Extract the [X, Y] coordinate from the center of the cell holding the provided text.  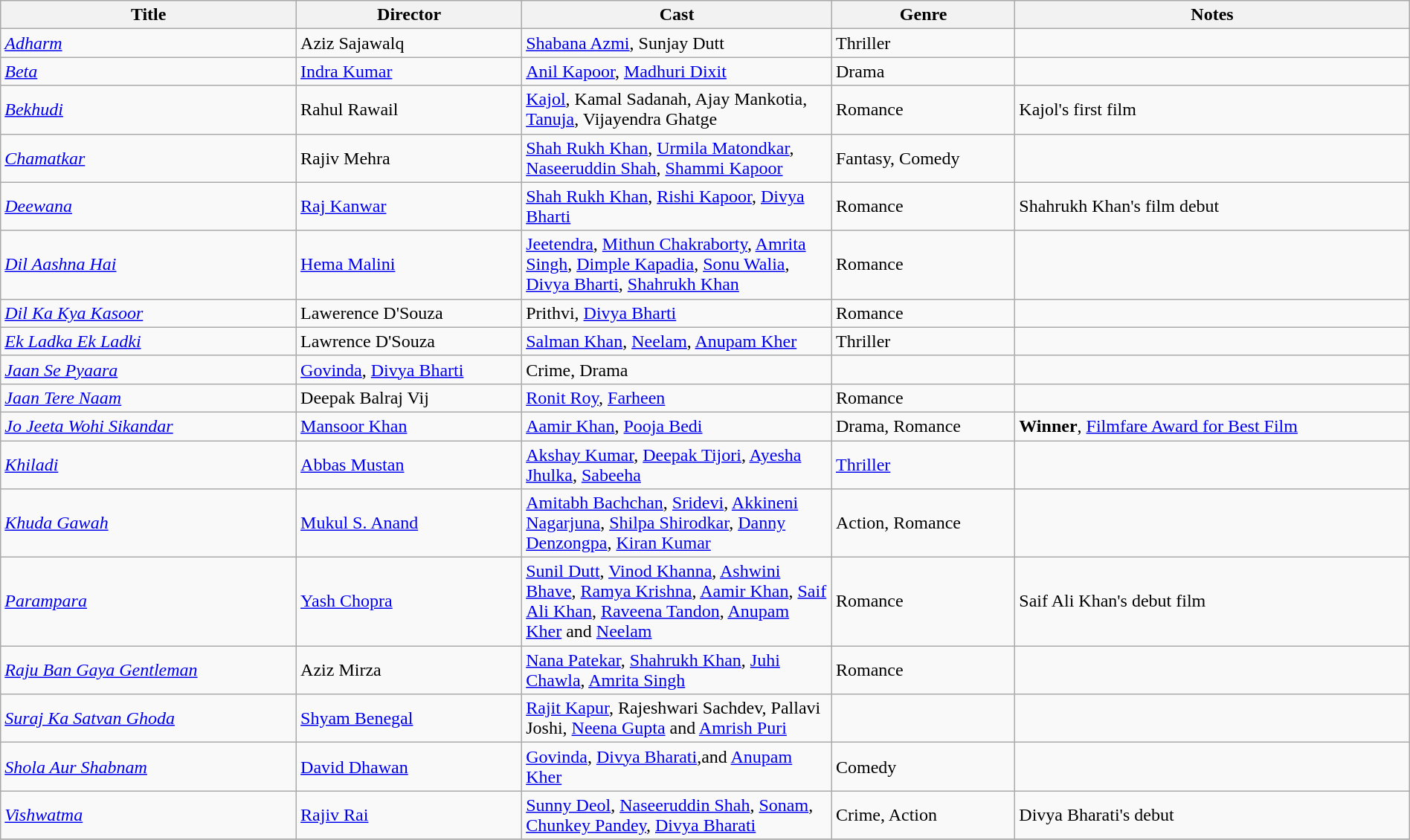
Crime, Drama [677, 369]
Sunny Deol, Naseeruddin Shah, Sonam, Chunkey Pandey, Divya Bharati [677, 815]
Aamir Khan, Pooja Bedi [677, 426]
Aziz Sajawalq [409, 43]
Dil Aashna Hai [149, 265]
Crime, Action [923, 815]
Genre [923, 15]
Fantasy, Comedy [923, 158]
Jo Jeeta Wohi Sikandar [149, 426]
Deewana [149, 207]
Cast [677, 15]
Mukul S. Anand [409, 523]
Action, Romance [923, 523]
Lawrence D'Souza [409, 341]
Kajol's first film [1212, 110]
Shabana Azmi, Sunjay Dutt [677, 43]
Rajiv Mehra [409, 158]
Adharm [149, 43]
Jaan Se Pyaara [149, 369]
Mansoor Khan [409, 426]
Abbas Mustan [409, 464]
Shahrukh Khan's film debut [1212, 207]
Govinda, Divya Bharati,and Anupam Kher [677, 767]
Raju Ban Gaya Gentleman [149, 671]
Salman Khan, Neelam, Anupam Kher [677, 341]
Akshay Kumar, Deepak Tijori, Ayesha Jhulka, Sabeeha [677, 464]
Sunil Dutt, Vinod Khanna, Ashwini Bhave, Ramya Krishna, Aamir Khan, Saif Ali Khan, Raveena Tandon, Anupam Kher and Neelam [677, 602]
Divya Bharati's debut [1212, 815]
Shah Rukh Khan, Urmila Matondkar, Naseeruddin Shah, Shammi Kapoor [677, 158]
Aziz Mirza [409, 671]
Drama, Romance [923, 426]
Raj Kanwar [409, 207]
Director [409, 15]
Chamatkar [149, 158]
Ek Ladka Ek Ladki [149, 341]
Govinda, Divya Bharti [409, 369]
Yash Chopra [409, 602]
Nana Patekar, Shahrukh Khan, Juhi Chawla, Amrita Singh [677, 671]
Notes [1212, 15]
Shola Aur Shabnam [149, 767]
Shah Rukh Khan, Rishi Kapoor, Divya Bharti [677, 207]
Vishwatma [149, 815]
Saif Ali Khan's debut film [1212, 602]
Parampara [149, 602]
Rahul Rawail [409, 110]
Khuda Gawah [149, 523]
Suraj Ka Satvan Ghoda [149, 718]
Kajol, Kamal Sadanah, Ajay Mankotia, Tanuja, Vijayendra Ghatge [677, 110]
Khiladi [149, 464]
Amitabh Bachchan, Sridevi, Akkineni Nagarjuna, Shilpa Shirodkar, Danny Denzongpa, Kiran Kumar [677, 523]
Bekhudi [149, 110]
Beta [149, 71]
Drama [923, 71]
Rajiv Rai [409, 815]
David Dhawan [409, 767]
Comedy [923, 767]
Title [149, 15]
Lawerence D'Souza [409, 313]
Shyam Benegal [409, 718]
Jaan Tere Naam [149, 398]
Jeetendra, Mithun Chakraborty, Amrita Singh, Dimple Kapadia, Sonu Walia, Divya Bharti, Shahrukh Khan [677, 265]
Hema Malini [409, 265]
Indra Kumar [409, 71]
Deepak Balraj Vij [409, 398]
Winner, Filmfare Award for Best Film [1212, 426]
Ronit Roy, Farheen [677, 398]
Anil Kapoor, Madhuri Dixit [677, 71]
Dil Ka Kya Kasoor [149, 313]
Rajit Kapur, Rajeshwari Sachdev, Pallavi Joshi, Neena Gupta and Amrish Puri [677, 718]
Prithvi, Divya Bharti [677, 313]
